Extract the (X, Y) coordinate from the center of the cell holding the provided text.  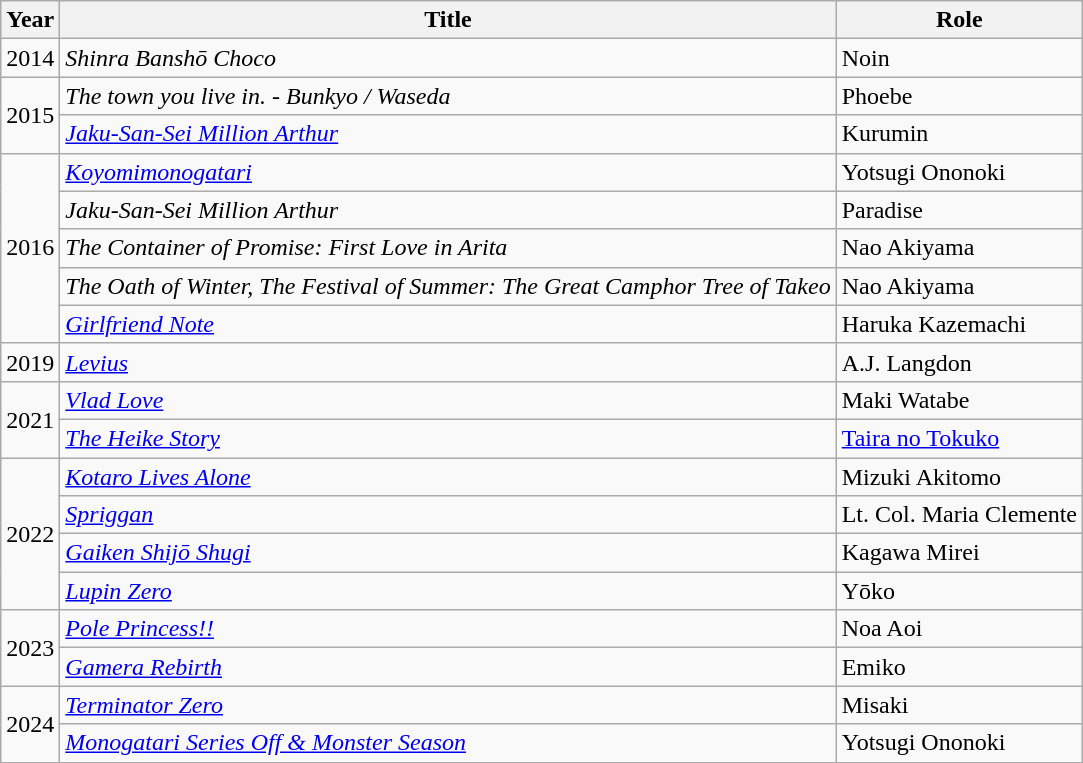
2022 (30, 534)
2014 (30, 58)
Girlfriend Note (448, 324)
2024 (30, 724)
Terminator Zero (448, 705)
Paradise (959, 210)
Title (448, 20)
Vlad Love (448, 400)
Shinra Banshō Choco (448, 58)
2015 (30, 115)
Haruka Kazemachi (959, 324)
The Heike Story (448, 438)
Emiko (959, 667)
2021 (30, 419)
Misaki (959, 705)
2019 (30, 362)
Noin (959, 58)
Pole Princess!! (448, 629)
Lt. Col. Maria Clemente (959, 515)
Lupin Zero (448, 591)
Monogatari Series Off & Monster Season (448, 743)
A.J. Langdon (959, 362)
Mizuki Akitomo (959, 477)
Year (30, 20)
2023 (30, 648)
Gamera Rebirth (448, 667)
Role (959, 20)
Kurumin (959, 134)
2016 (30, 248)
Gaiken Shijō Shugi (448, 553)
Noa Aoi (959, 629)
Kotaro Lives Alone (448, 477)
Spriggan (448, 515)
Levius (448, 362)
Kagawa Mirei (959, 553)
The Oath of Winter, The Festival of Summer: The Great Camphor Tree of Takeo (448, 286)
Phoebe (959, 96)
The Container of Promise: First Love in Arita (448, 248)
Koyomimonogatari (448, 172)
The town you live in. - Bunkyo / Waseda (448, 96)
Maki Watabe (959, 400)
Yōko (959, 591)
Taira no Tokuko (959, 438)
